Detect which cell encompasses the target text, then output its [x, y] center coordinate. 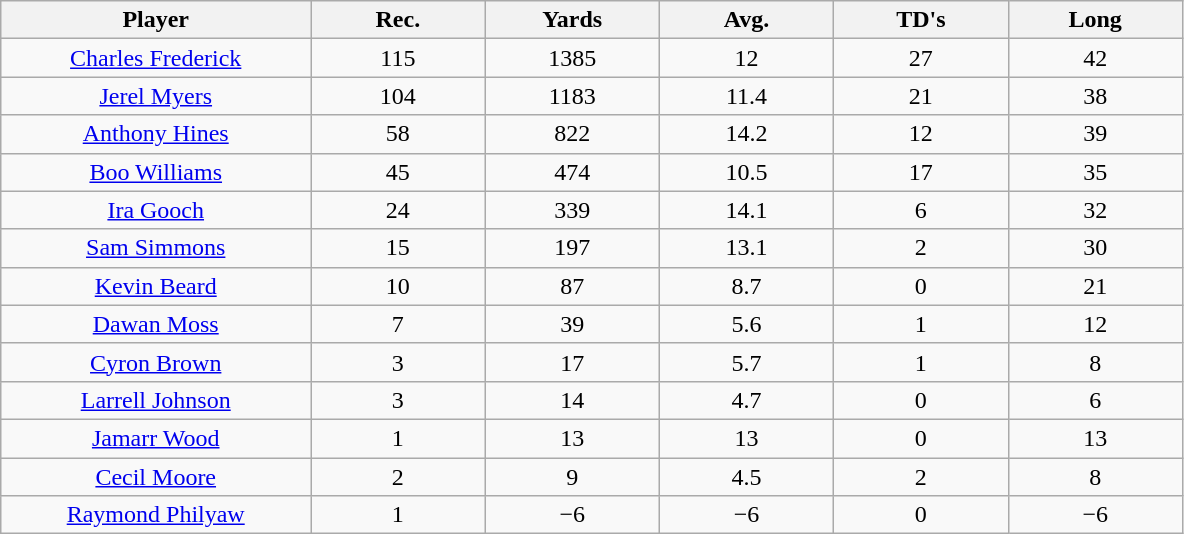
Larrell Johnson [156, 400]
Long [1095, 20]
339 [572, 210]
14.2 [746, 134]
Rec. [398, 20]
Yards [572, 20]
822 [572, 134]
Cecil Moore [156, 477]
Dawan Moss [156, 324]
115 [398, 58]
24 [398, 210]
38 [1095, 96]
Kevin Beard [156, 286]
1183 [572, 96]
5.6 [746, 324]
27 [921, 58]
Sam Simmons [156, 248]
42 [1095, 58]
Player [156, 20]
Anthony Hines [156, 134]
58 [398, 134]
10.5 [746, 172]
474 [572, 172]
1385 [572, 58]
30 [1095, 248]
Jerel Myers [156, 96]
Charles Frederick [156, 58]
87 [572, 286]
Jamarr Wood [156, 438]
35 [1095, 172]
Cyron Brown [156, 362]
15 [398, 248]
8.7 [746, 286]
104 [398, 96]
14.1 [746, 210]
Ira Gooch [156, 210]
Boo Williams [156, 172]
5.7 [746, 362]
11.4 [746, 96]
14 [572, 400]
TD's [921, 20]
9 [572, 477]
7 [398, 324]
10 [398, 286]
Raymond Philyaw [156, 515]
4.7 [746, 400]
4.5 [746, 477]
197 [572, 248]
Avg. [746, 20]
45 [398, 172]
13.1 [746, 248]
32 [1095, 210]
